From the cell containing the given text, extract its center point as [x, y] coordinate. 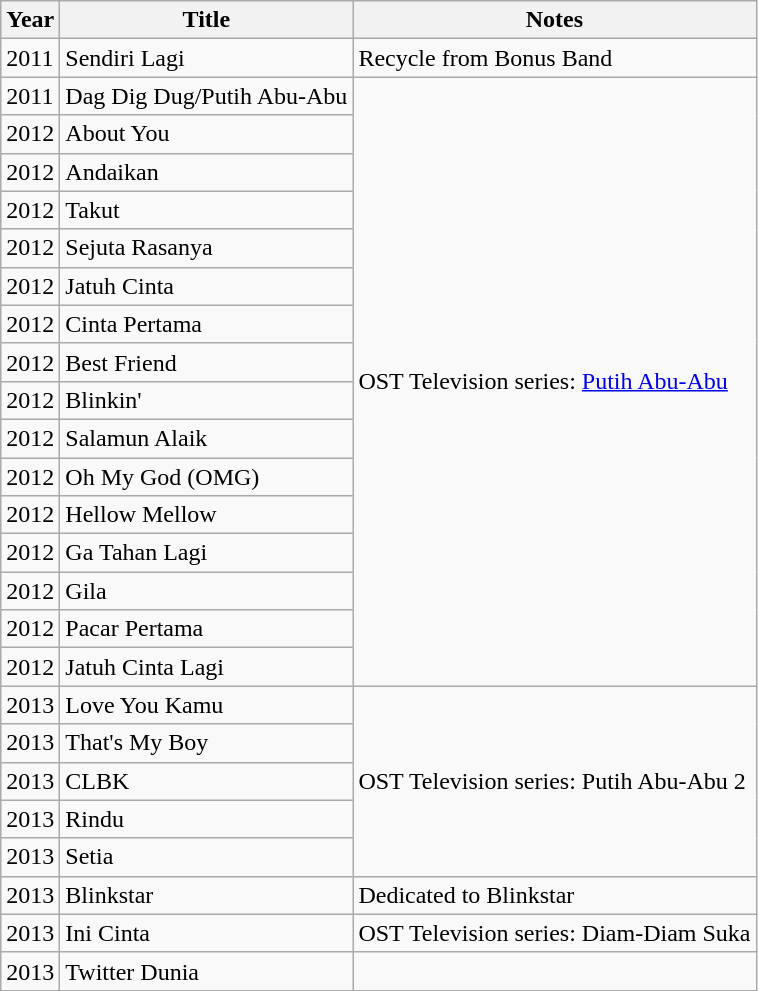
Ga Tahan Lagi [206, 553]
Takut [206, 210]
Year [30, 20]
OST Television series: Putih Abu-Abu [554, 382]
Hellow Mellow [206, 515]
Title [206, 20]
Dag Dig Dug/Putih Abu-Abu [206, 96]
OST Television series: Putih Abu-Abu 2 [554, 781]
OST Television series: Diam-Diam Suka [554, 933]
Oh My God (OMG) [206, 477]
Salamun Alaik [206, 438]
Andaikan [206, 172]
Ini Cinta [206, 933]
Best Friend [206, 362]
CLBK [206, 781]
Love You Kamu [206, 705]
Sendiri Lagi [206, 58]
Twitter Dunia [206, 971]
Recycle from Bonus Band [554, 58]
That's My Boy [206, 743]
Dedicated to Blinkstar [554, 895]
Pacar Pertama [206, 629]
Cinta Pertama [206, 324]
Jatuh Cinta [206, 286]
Notes [554, 20]
About You [206, 134]
Setia [206, 857]
Gila [206, 591]
Blinkin' [206, 400]
Jatuh Cinta Lagi [206, 667]
Sejuta Rasanya [206, 248]
Blinkstar [206, 895]
Rindu [206, 819]
